Detect which cell encompasses the target text, then output its [x, y] center coordinate. 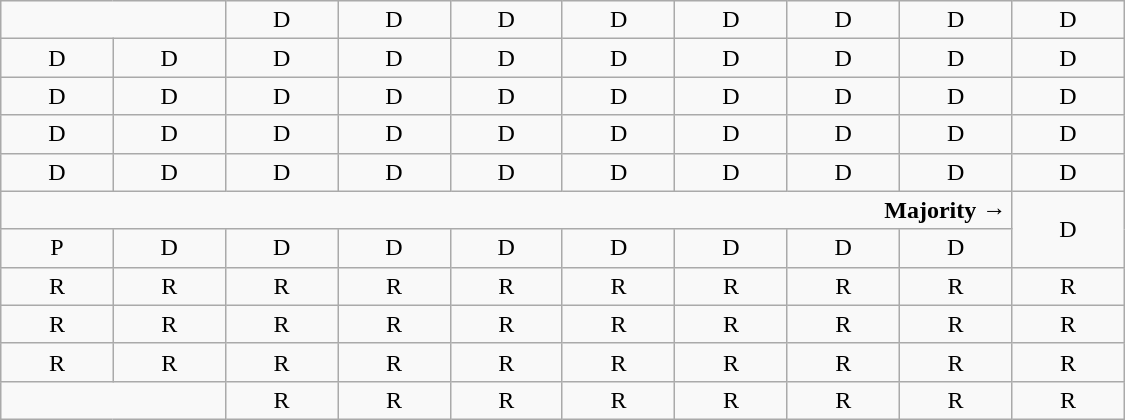
Majority → [506, 210]
P [57, 248]
